Return the (x, y) coordinate for the center point of the cell that contains the specified text.  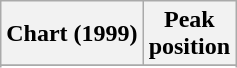
Chart (1999) (72, 34)
Peakposition (189, 34)
